Return [X, Y] of the center of cell containing provided text 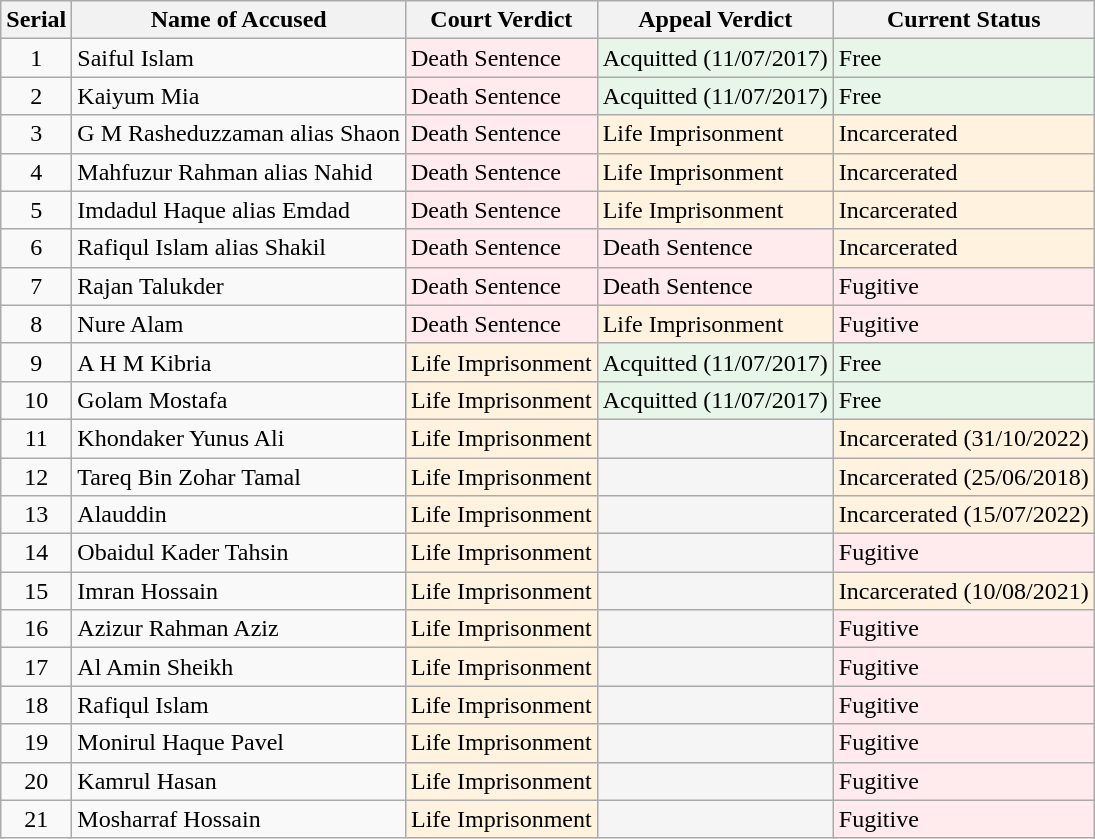
12 [36, 477]
19 [36, 743]
Kaiyum Mia [239, 96]
Obaidul Kader Tahsin [239, 553]
13 [36, 515]
Incarcerated (25/06/2018) [964, 477]
Rafiqul Islam [239, 705]
G M Rasheduzzaman alias Shaon [239, 134]
Saiful Islam [239, 58]
20 [36, 781]
Al Amin Sheikh [239, 667]
11 [36, 438]
3 [36, 134]
Rajan Talukder [239, 286]
16 [36, 629]
Mosharraf Hossain [239, 819]
7 [36, 286]
Nure Alam [239, 324]
1 [36, 58]
Imdadul Haque alias Emdad [239, 210]
Azizur Rahman Aziz [239, 629]
Name of Accused [239, 20]
Kamrul Hasan [239, 781]
10 [36, 400]
18 [36, 705]
A H M Kibria [239, 362]
4 [36, 172]
Serial [36, 20]
Incarcerated (10/08/2021) [964, 591]
Monirul Haque Pavel [239, 743]
15 [36, 591]
Appeal Verdict [715, 20]
9 [36, 362]
17 [36, 667]
6 [36, 248]
5 [36, 210]
Current Status [964, 20]
8 [36, 324]
2 [36, 96]
21 [36, 819]
Khondaker Yunus Ali [239, 438]
Court Verdict [501, 20]
Imran Hossain [239, 591]
Alauddin [239, 515]
14 [36, 553]
Rafiqul Islam alias Shakil [239, 248]
Mahfuzur Rahman alias Nahid [239, 172]
Tareq Bin Zohar Tamal [239, 477]
Incarcerated (31/10/2022) [964, 438]
Incarcerated (15/07/2022) [964, 515]
Golam Mostafa [239, 400]
